Detect which cell encompasses the target text, then output its (X, Y) center coordinate. 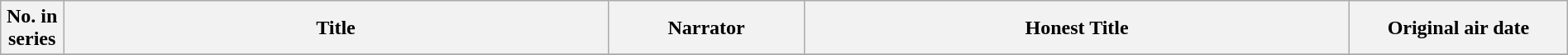
Narrator (706, 28)
Original air date (1459, 28)
Title (336, 28)
No. inseries (32, 28)
Honest Title (1077, 28)
